Output the [X, Y] coordinate of the center of the cell containing the given text.  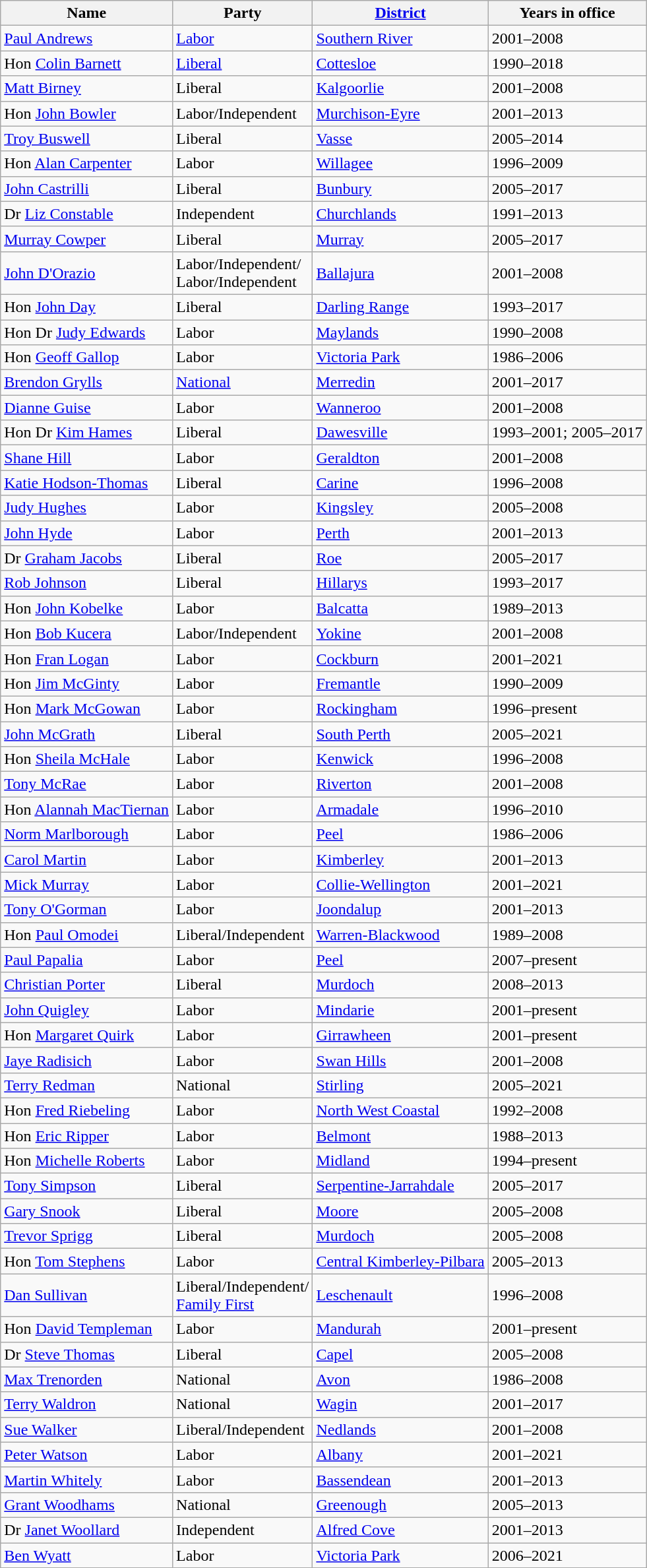
1993–2001; 2005–2017 [567, 433]
1989–2013 [567, 608]
Stirling [400, 1085]
Brendon Grylls [87, 383]
Hon John Day [87, 307]
Hon Jim McGinty [87, 683]
South Perth [400, 734]
Years in office [567, 13]
Perth [400, 533]
Cottesloe [400, 63]
Kingsley [400, 508]
Christian Porter [87, 985]
Rob Johnson [87, 583]
1989–2008 [567, 935]
Hon Fred Riebeling [87, 1110]
Party [243, 13]
Tony O'Gorman [87, 910]
John Castrilli [87, 189]
Merredin [400, 383]
Kimberley [400, 860]
Norm Marlborough [87, 834]
Churchlands [400, 214]
Murchison-Eyre [400, 113]
Midland [400, 1161]
Labor/Independent/Labor/Independent [243, 273]
1994–present [567, 1161]
Murray Cowper [87, 239]
Hon Mark McGowan [87, 708]
Vasse [400, 139]
1996–2010 [567, 809]
Nedlands [400, 1429]
Dr Graham Jacobs [87, 558]
Hillarys [400, 583]
John Hyde [87, 533]
Cockburn [400, 658]
Girrawheen [400, 1035]
Darling Range [400, 307]
Greenough [400, 1505]
Hon Eric Ripper [87, 1135]
Moore [400, 1211]
Kalgoorlie [400, 88]
Balcatta [400, 608]
District [400, 13]
Carol Martin [87, 860]
Kenwick [400, 759]
Leschenault [400, 1296]
Tony McRae [87, 784]
Katie Hodson-Thomas [87, 483]
Yokine [400, 633]
Mandurah [400, 1329]
Rockingham [400, 708]
John Quigley [87, 1010]
Dawesville [400, 433]
Hon Colin Barnett [87, 63]
Southern River [400, 38]
Jaye Radisich [87, 1060]
Hon Alannah MacTiernan [87, 809]
Hon Dr Kim Hames [87, 433]
Ballajura [400, 273]
Hon Sheila McHale [87, 759]
Troy Buswell [87, 139]
Bassendean [400, 1480]
1990–2008 [567, 332]
2008–2013 [567, 985]
North West Coastal [400, 1110]
Paul Andrews [87, 38]
Murray [400, 239]
Geraldton [400, 458]
Riverton [400, 784]
Alfred Cove [400, 1530]
Albany [400, 1455]
Joondalup [400, 910]
Hon Michelle Roberts [87, 1161]
Gary Snook [87, 1211]
1988–2013 [567, 1135]
Wagin [400, 1404]
Dan Sullivan [87, 1296]
Collie-Wellington [400, 885]
Max Trenorden [87, 1379]
Hon Fran Logan [87, 658]
Terry Redman [87, 1085]
Tony Simpson [87, 1186]
Martin Whitely [87, 1480]
Central Kimberley-Pilbara [400, 1261]
Swan Hills [400, 1060]
Paul Papalia [87, 960]
Avon [400, 1379]
1991–2013 [567, 214]
Bunbury [400, 189]
Dr Liz Constable [87, 214]
2006–2021 [567, 1555]
Dianne Guise [87, 408]
Judy Hughes [87, 508]
Capel [400, 1354]
Warren-Blackwood [400, 935]
Hon Dr Judy Edwards [87, 332]
1990–2018 [567, 63]
Hon Alan Carpenter [87, 164]
John D'Orazio [87, 273]
Fremantle [400, 683]
Mindarie [400, 1010]
1990–2009 [567, 683]
Ben Wyatt [87, 1555]
Name [87, 13]
Hon John Kobelke [87, 608]
Dr Steve Thomas [87, 1354]
Hon Tom Stephens [87, 1261]
Sue Walker [87, 1429]
Maylands [400, 332]
Hon Margaret Quirk [87, 1035]
Willagee [400, 164]
John McGrath [87, 734]
Dr Janet Woollard [87, 1530]
Belmont [400, 1135]
2005–2014 [567, 139]
1992–2008 [567, 1110]
Wanneroo [400, 408]
Hon David Templeman [87, 1329]
Hon Paul Omodei [87, 935]
1996–2009 [567, 164]
Armadale [400, 809]
Hon John Bowler [87, 113]
Hon Geoff Gallop [87, 358]
Roe [400, 558]
Terry Waldron [87, 1404]
Grant Woodhams [87, 1505]
Serpentine-Jarrahdale [400, 1186]
Peter Watson [87, 1455]
Matt Birney [87, 88]
1986–2008 [567, 1379]
2007–present [567, 960]
Carine [400, 483]
Trevor Sprigg [87, 1236]
Liberal/Independent/Family First [243, 1296]
Shane Hill [87, 458]
1996–present [567, 708]
Mick Murray [87, 885]
Hon Bob Kucera [87, 633]
